From the cell containing the given text, extract its center point as [x, y] coordinate. 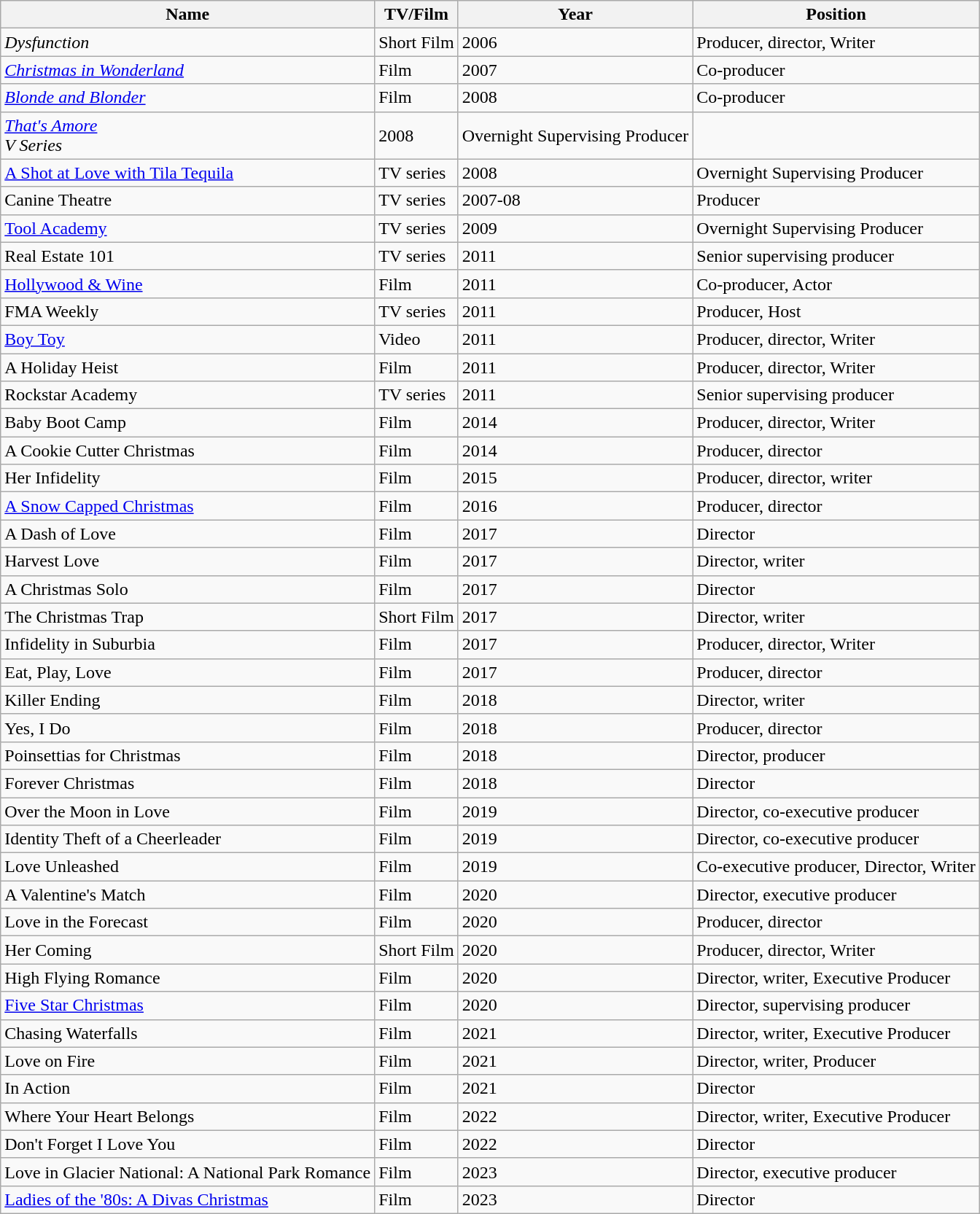
Infidelity in Suburbia [188, 645]
High Flying Romance [188, 978]
Five Star Christmas [188, 1005]
Rockstar Academy [188, 395]
Tool Academy [188, 228]
TV/Film [416, 15]
A Valentine's Match [188, 895]
2016 [575, 506]
Real Estate 101 [188, 256]
2015 [575, 478]
Year [575, 15]
Producer [836, 201]
Director, producer [836, 755]
Director, writer, Producer [836, 1061]
FMA Weekly [188, 311]
Position [836, 15]
Christmas in Wonderland [188, 70]
2007-08 [575, 201]
Producer, director, writer [836, 478]
2006 [575, 42]
Her Infidelity [188, 478]
A Shot at Love with Tila Tequila [188, 173]
A Snow Capped Christmas [188, 506]
Identity Theft of a Cheerleader [188, 839]
Harvest Love [188, 561]
Boy Toy [188, 339]
2009 [575, 228]
Her Coming [188, 950]
The Christmas Trap [188, 617]
Yes, I Do [188, 728]
Love Unleashed [188, 867]
A Dash of Love [188, 534]
Don't Forget I Love You [188, 1144]
Over the Moon in Love [188, 812]
Co-executive producer, Director, Writer [836, 867]
Baby Boot Camp [188, 423]
Hollywood & Wine [188, 284]
A Holiday Heist [188, 367]
Name [188, 15]
A Christmas Solo [188, 589]
Love on Fire [188, 1061]
Ladies of the '80s: A Divas Christmas [188, 1199]
A Cookie Cutter Christmas [188, 451]
Love in Glacier National: A National Park Romance [188, 1172]
Video [416, 339]
Eat, Play, Love [188, 672]
Love in the Forecast [188, 922]
That's AmoreV Series [188, 136]
Killer Ending [188, 700]
Canine Theatre [188, 201]
2007 [575, 70]
Director, supervising producer [836, 1005]
Forever Christmas [188, 783]
In Action [188, 1089]
Blonde and Blonder [188, 98]
Chasing Waterfalls [188, 1033]
Where Your Heart Belongs [188, 1116]
Co-producer, Actor [836, 284]
Dysfunction [188, 42]
Producer, Host [836, 311]
Poinsettias for Christmas [188, 755]
